Return the (X, Y) coordinate for the center point of the cell that contains the specified text.  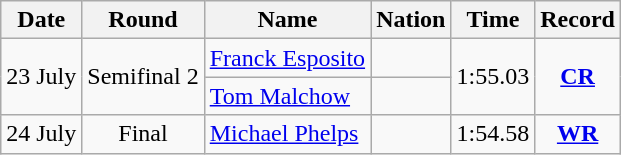
24 July (42, 134)
WR (578, 134)
Franck Esposito (287, 58)
CR (578, 77)
Date (42, 20)
Final (143, 134)
Nation (411, 20)
Semifinal 2 (143, 77)
Time (493, 20)
1:55.03 (493, 77)
Name (287, 20)
1:54.58 (493, 134)
Tom Malchow (287, 96)
Michael Phelps (287, 134)
23 July (42, 77)
Round (143, 20)
Record (578, 20)
